Determine the (x, y) coordinate at the center of the cell enclosing the given text.  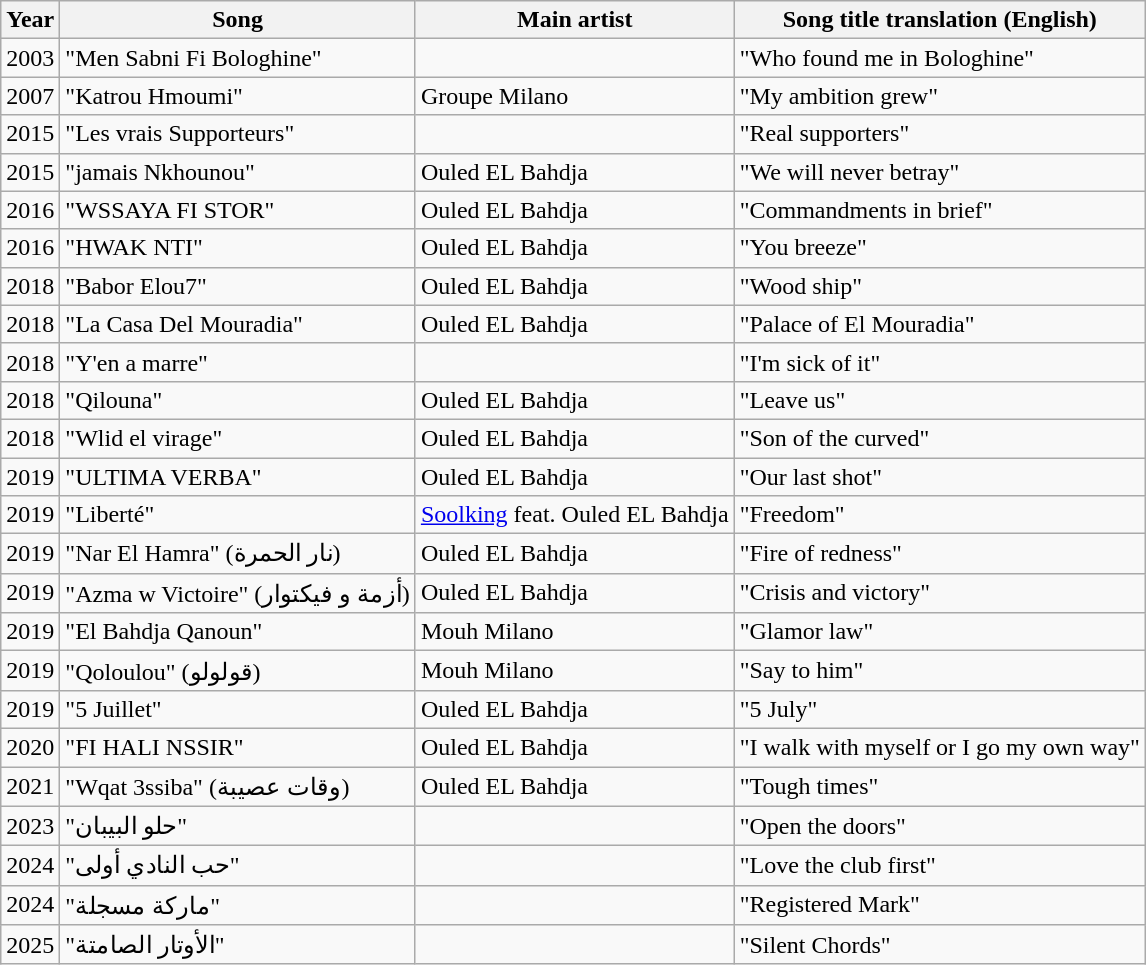
"FI HALI NSSIR" (238, 747)
"Registered Mark" (940, 905)
"ماركة مسجلة" (238, 905)
"El Bahdja Qanoun" (238, 632)
"حب النادي أولى" (238, 866)
"Commandments in brief" (940, 210)
"Leave us" (940, 400)
"Azma w Victoire" (أزمة و فيكتوار) (238, 593)
2023 (30, 826)
"You breeze" (940, 248)
"5 July" (940, 709)
"Love the club first" (940, 866)
"Nar El Hamra" (نار الحمرة) (238, 554)
"ULTIMA VERBA" (238, 477)
"Wood ship" (940, 286)
"Crisis and victory" (940, 593)
"HWAK NTI" (238, 248)
"Babor Elou7" (238, 286)
"Son of the curved" (940, 438)
Year (30, 20)
"Liberté" (238, 515)
"Fire of redness" (940, 554)
Groupe Milano (574, 96)
"Tough times" (940, 786)
2021 (30, 786)
"Y'en a marre" (238, 362)
"My ambition grew" (940, 96)
2003 (30, 58)
"Say to him" (940, 671)
"Glamor law" (940, 632)
"I walk with myself or I go my own way" (940, 747)
"Men Sabni Fi Bologhine" (238, 58)
"Palace of El Mouradia" (940, 324)
"حلو البيبان" (238, 826)
Main artist (574, 20)
"5 Juillet" (238, 709)
Song title translation (English) (940, 20)
"Freedom" (940, 515)
"I'm sick of it" (940, 362)
"Les vrais Supporteurs" (238, 134)
"La Casa Del Mouradia" (238, 324)
"الأوتار الصامتة" (238, 945)
Soolking feat. Ouled EL Bahdja (574, 515)
"We will never betray" (940, 172)
"WSSAYA FI STOR" (238, 210)
"Our last shot" (940, 477)
"Qilouna" (238, 400)
"Wqat 3ssiba" (وقات عصيبة) (238, 786)
"Open the doors" (940, 826)
"Qoloulou" (قولولو) (238, 671)
2007 (30, 96)
2025 (30, 945)
"Katrou Hmoumi" (238, 96)
2020 (30, 747)
"jamais Nkhounou" (238, 172)
"Who found me in Bologhine" (940, 58)
"Real supporters" (940, 134)
Song (238, 20)
"Wlid el virage" (238, 438)
"Silent Chords" (940, 945)
